Scan for the cell matching the given text and deliver its (x, y) coordinate at center. 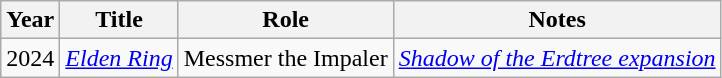
Shadow of the Erdtree expansion (557, 58)
Notes (557, 20)
Messmer the Impaler (286, 58)
Role (286, 20)
Title (119, 20)
2024 (30, 58)
Year (30, 20)
Elden Ring (119, 58)
